Return the (X, Y) coordinate for the center point of the cell that contains the specified text.  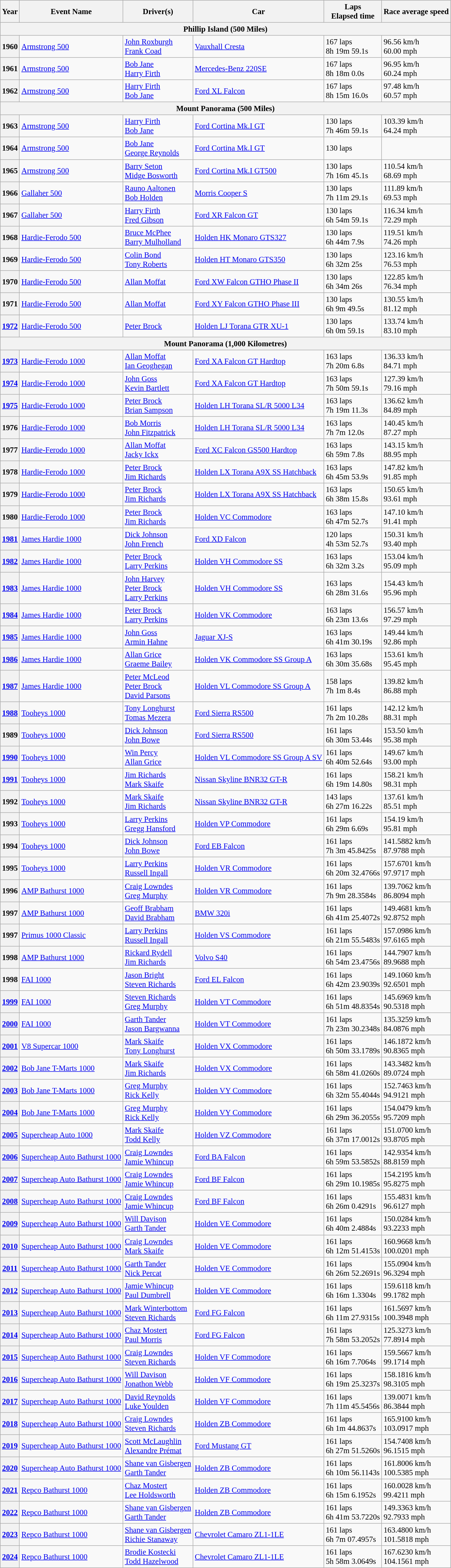
John Goss Kevin Bartlett (158, 384)
149.67 km/h 93.00 mph (416, 757)
1966 (10, 193)
130 laps 6h 54m 59.1s (353, 215)
133.74 km/h 83.10 mph (416, 326)
Holden VS Commodore (258, 935)
2001 (10, 1046)
2010 (10, 1246)
1989 (10, 735)
Rickard Rydell Jim Richards (158, 957)
V8 Supercar 1000 (71, 1046)
161 laps 7h 3m 45.8425s (353, 846)
141.5882 km/h 87.9788 mph (416, 846)
153.04 km/h 95.09 mph (416, 561)
158.1816 km/h 98.3105 mph (416, 1380)
161 laps 6h 59m 53.5852s (353, 1157)
Ford EB Falcon (258, 846)
1979 (10, 494)
150.0284 km/h 93.2233 mph (416, 1224)
Driver(s) (158, 12)
1996 (10, 891)
Mark Winterbottom Steven Richards (158, 1313)
163.4800 km/h 101.5818 mph (416, 1535)
154.2195 km/h 95.8275 mph (416, 1179)
161 laps 6h 11m 27.9315s (353, 1313)
Mercedes-Benz 220SE (258, 69)
Year (10, 12)
Ford XR Falcon GT (258, 215)
2022 (10, 1512)
2000 (10, 1024)
2015 (10, 1357)
161.5697 km/h 100.3948 mph (416, 1313)
163 laps 6h 23m 13.6s (353, 615)
161 laps 6h 40m 52.64s (353, 757)
1961 (10, 69)
130 laps 7h 46m 59.1s (353, 126)
160.9668 km/h 100.0201 mph (416, 1246)
161 laps 6h 30m 53.44s (353, 735)
167 laps 8h 18m 0.0s (353, 69)
2005 (10, 1135)
123.16 km/h 76.53 mph (416, 259)
1976 (10, 428)
161 laps 6h 58m 41.0260s (353, 1068)
1988 (10, 713)
139.82 km/h 86.88 mph (416, 686)
130 laps 6h 0m 59.1s (353, 326)
161 laps 6h 27m 51.5260s (353, 1446)
161 laps 6h 26m 52.2691s (353, 1268)
Ford XL Falcon (258, 91)
Holden VK Commodore (258, 615)
BMW 320i (258, 913)
150.65 km/h 93.61 mph (416, 494)
152.7463 km/h 94.9121 mph (416, 1091)
159.5667 km/h 99.1714 mph (416, 1357)
165.9100 km/h 103.0917 mph (416, 1424)
Holden VL Commodore SS Group A SV (258, 757)
Ford Cortina Mk.I GT500 (258, 171)
161 laps 6h 29m 36.2055s (353, 1113)
1967 (10, 215)
David Reynolds Luke Youlden (158, 1402)
Garth Tander Nick Percat (158, 1268)
136.33 km/h 84.71 mph (416, 361)
161 laps 6h 40m 2.4884s (353, 1224)
1986 (10, 660)
1991 (10, 780)
Holden LJ Torana GTR XU-1 (258, 326)
Craig Lowndes Greg Murphy (158, 891)
130 laps 6h 9m 49.5s (353, 304)
2003 (10, 1091)
1974 (10, 384)
147.10 km/h 91.41 mph (416, 516)
161 laps 6h 1m 44.8637s (353, 1424)
125.3273 km/h 77.8914 mph (416, 1335)
161 laps 6h 50m 33.1789s (353, 1046)
163 laps 7h 50m 59.1s (353, 384)
Steven Richards Greg Murphy (158, 1002)
139.7062 km/h 86.8094 mph (416, 891)
130 laps 6h 44m 7.9s (353, 237)
1993 (10, 824)
130.55 km/h 81.12 mph (416, 304)
154.7408 km/h 96.1515 mph (416, 1446)
1970 (10, 282)
2006 (10, 1157)
Peter Brock Brian Sampson (158, 406)
130 laps 7h 16m 45.1s (353, 171)
97.48 km/h 60.57 mph (416, 91)
161 laps 6h 16m 7.7064s (353, 1357)
161 laps 6h 54m 23.4756s (353, 957)
154.0479 km/h 95.7209 mph (416, 1113)
161 laps 6h 41m 25.4072s (353, 913)
161 laps 7h 9m 28.3584s (353, 891)
161.8006 km/h 100.5385 mph (416, 1468)
1971 (10, 304)
163 laps 7h 20m 6.8s (353, 361)
2008 (10, 1201)
2014 (10, 1335)
161 laps 7h 23m 30.2348s (353, 1024)
127.39 km/h 79.16 mph (416, 384)
160.0028 km/h 99.4211 mph (416, 1490)
161 laps 6h 42m 23.9039s (353, 979)
163 laps 6h 45m 53.9s (353, 472)
161 laps 6h 51m 48.8354s (353, 1002)
Allan Grice Graeme Bailey (158, 660)
1975 (10, 406)
Ford XC Falcon GS500 Hardtop (258, 450)
1985 (10, 637)
163 laps 6h 38m 15.8s (353, 494)
111.89 km/h 69.53 mph (416, 193)
Bob Jane George Reynolds (158, 149)
151.0700 km/h 93.8705 mph (416, 1135)
Larry Perkins Gregg Hansford (158, 824)
161 laps 6h 21m 55.5483s (353, 935)
167 laps 8h 15m 16.0s (353, 91)
Holden VZ Commodore (258, 1135)
Ford EL Falcon (258, 979)
161 laps 6h 19m 25.3237s (353, 1380)
2020 (10, 1468)
153.61 km/h 95.45 mph (416, 660)
Mark Skaife Todd Kelly (158, 1135)
158.21 km/h 98.31 mph (416, 780)
Mount Panorama (500 Miles) (225, 109)
1978 (10, 472)
163 laps 6h 59m 7.8s (353, 450)
1982 (10, 561)
Harry Firth Fred Gibson (158, 215)
149.44 km/h 92.86 mph (416, 637)
Barry Seton Midge Bosworth (158, 171)
2012 (10, 1290)
Holden HT Monaro GTS350 (258, 259)
167 laps 8h 19m 59.1s (353, 47)
Chaz Mostert Paul Morris (158, 1335)
Garth Tander Jason Bargwanna (158, 1024)
2011 (10, 1268)
Will Davison Jonathon Webb (158, 1380)
1984 (10, 615)
Peter Brock (158, 326)
Ford XD Falcon (258, 539)
161 laps 7h 58m 53.2052s (353, 1335)
161 laps 6h 12m 51.4153s (353, 1246)
161 laps 6h 16m 1.3304s (353, 1290)
Phillip Island (500 Miles) (225, 29)
142.9354 km/h 88.8159 mph (416, 1157)
Peter McLeod Peter Brock David Parsons (158, 686)
2013 (10, 1313)
1968 (10, 237)
142.12 km/h 88.31 mph (416, 713)
John Harvey Peter Brock Larry Perkins (158, 588)
John Goss Armin Hahne (158, 637)
155.4831 km/h 96.6127 mph (416, 1201)
157.6701 km/h 97.9717 mph (416, 869)
Ford XY Falcon GTHO Phase III (258, 304)
Primus 1000 Classic (71, 935)
Bob Morris John Fitzpatrick (158, 428)
163 laps 6h 28m 31.6s (353, 588)
Laps Elapsed time (353, 12)
1963 (10, 126)
149.3363 km/h 92.7933 mph (416, 1512)
Ford XW Falcon GTHO Phase II (258, 282)
2007 (10, 1179)
Rauno Aaltonen Bob Holden (158, 193)
130 laps (353, 149)
Volvo S40 (258, 957)
139.0071 km/h 86.3844 mph (416, 1402)
163 laps 7h 7m 12.0s (353, 428)
2019 (10, 1446)
Geoff Brabham David Brabham (158, 913)
1994 (10, 846)
1980 (10, 516)
153.50 km/h 95.38 mph (416, 735)
Holden VC Commodore (258, 516)
2017 (10, 1402)
103.39 km/h 64.24 mph (416, 126)
140.45 km/h 87.27 mph (416, 428)
2004 (10, 1113)
Chevrolet Camaro ZL1-1LE (258, 1535)
161 laps 6h 32m 55.4044s (353, 1091)
163 laps 6h 30m 35.68s (353, 660)
Holden HK Monaro GTS327 (258, 237)
1987 (10, 686)
1973 (10, 361)
96.56 km/h 60.00 mph (416, 47)
161 laps 6h 7m 07.4957s (353, 1535)
Holden VP Commodore (258, 824)
144.7907 km/h 89.9688 mph (416, 957)
1960 (10, 47)
2009 (10, 1224)
161 laps 6h 10m 56.1143s (353, 1468)
163 laps 7h 19m 11.3s (353, 406)
1981 (10, 539)
1999 (10, 1002)
1965 (10, 171)
Allan Moffat Ian Geoghegan (158, 361)
Win Percy Allan Grice (158, 757)
149.4681 km/h 92.8752 mph (416, 913)
161 laps 6h 19m 14.80s (353, 780)
1962 (10, 91)
161 laps 6h 26m 0.4291s (353, 1201)
154.43 km/h 95.96 mph (416, 588)
136.62 km/h 84.89 mph (416, 406)
159.6118 km/h 99.1782 mph (416, 1290)
Mount Panorama (1,000 Kilometres) (225, 344)
158 laps 7h 1m 8.4s (353, 686)
150.31 km/h 93.40 mph (416, 539)
Jason Bright Steven Richards (158, 979)
Car (258, 12)
147.82 km/h 91.85 mph (416, 472)
Morris Cooper S (258, 193)
156.57 km/h 97.29 mph (416, 615)
1969 (10, 259)
Ford Mustang GT (258, 1446)
Holden VL Commodore SS Group A (258, 686)
Vauxhall Cresta (258, 47)
110.54 km/h 68.69 mph (416, 171)
146.1872 km/h 90.8365 mph (416, 1046)
Bruce McPhee Barry Mulholland (158, 237)
1992 (10, 802)
Bob Jane Harry Firth (158, 69)
155.0904 km/h 96.3294 mph (416, 1268)
161 laps 6h 20m 32.4766s (353, 869)
130 laps 6h 32m 25s (353, 259)
157.0986 km/h 97.6165 mph (416, 935)
163 laps 6h 41m 30.19s (353, 637)
143.15 km/h 88.95 mph (416, 450)
130 laps 7h 11m 29.1s (353, 193)
2021 (10, 1490)
161 laps 7h 2m 10.28s (353, 713)
161 laps 6h 41m 53.7220s (353, 1512)
143.3482 km/h 89.0724 mph (416, 1068)
1983 (10, 588)
120 laps 4h 53m 52.7s (353, 539)
2002 (10, 1068)
145.6969 km/h 90.5318 mph (416, 1002)
Supercheap Auto 1000 (71, 1135)
2018 (10, 1424)
Shane van Gisbergen Richie Stanaway (158, 1535)
135.3259 km/h 84.0876 mph (416, 1024)
Chaz Mostert Lee Holdsworth (158, 1490)
2016 (10, 1380)
163 laps 6h 47m 52.7s (353, 516)
163 laps 6h 32m 3.2s (353, 561)
1995 (10, 869)
161 laps 6h 37m 17.0012s (353, 1135)
Jaguar XJ-S (258, 637)
Will Davison Garth Tander (158, 1224)
Jim Richards Mark Skaife (158, 780)
1964 (10, 149)
137.61 km/h 85.51 mph (416, 802)
161 laps 6h 15m 6.1952s (353, 1490)
119.51 km/h 74.26 mph (416, 237)
Holden VK Commodore SS Group A (258, 660)
Ford BA Falcon (258, 1157)
Colin Bond Tony Roberts (158, 259)
1977 (10, 450)
143 laps 6h 27m 16.22s (353, 802)
John Roxburgh Frank Coad (158, 47)
1972 (10, 326)
161 laps 6h 29m 10.1985s (353, 1179)
Event Name (71, 12)
149.1060 km/h 92.6501 mph (416, 979)
Allan Moffat Jacky Ickx (158, 450)
161 laps 7h 11m 45.5456s (353, 1402)
130 laps 6h 34m 26s (353, 282)
Race average speed (416, 12)
Jamie Whincup Paul Dumbrell (158, 1290)
96.95 km/h 60.24 mph (416, 69)
2023 (10, 1535)
1990 (10, 757)
Tony Longhurst Tomas Mezera (158, 713)
154.19 km/h 95.81 mph (416, 824)
Scott McLaughlin Alexandre Prémat (158, 1446)
122.85 km/h 76.34 mph (416, 282)
116.34 km/h 72.29 mph (416, 215)
Craig Lowndes Mark Skaife (158, 1246)
Dick Johnson John French (158, 539)
161 laps 6h 29m 6.69s (353, 824)
Mark Skaife Tony Longhurst (158, 1046)
